Provide the (X, Y) coordinate of the cell's center where the given text is located.  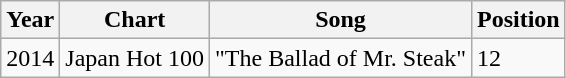
Year (30, 20)
2014 (30, 58)
"The Ballad of Mr. Steak" (341, 58)
Japan Hot 100 (135, 58)
Chart (135, 20)
Song (341, 20)
Position (518, 20)
12 (518, 58)
